Capture the cell that displays the provided text and extract its (x, y) central coordinate. 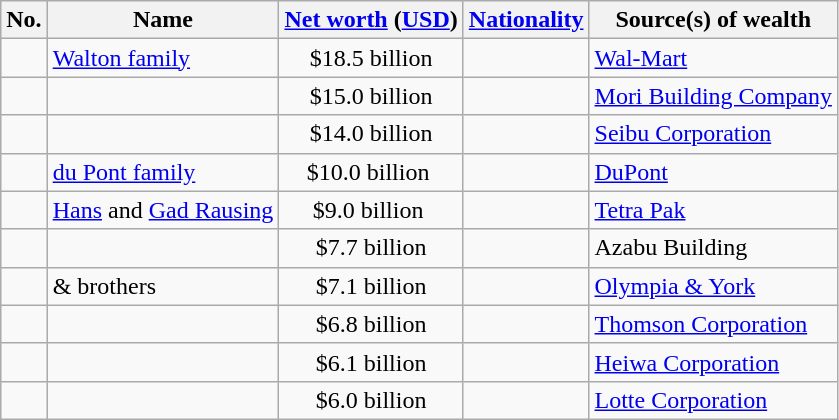
Seibu Corporation (713, 134)
$14.0 billion (371, 134)
No. (24, 20)
Lotte Corporation (713, 400)
$15.0 billion (371, 96)
$6.0 billion (371, 400)
DuPont (713, 172)
Net worth (USD) (371, 20)
$7.1 billion (371, 286)
Wal-Mart (713, 58)
Tetra Pak (713, 210)
& brothers (163, 286)
Walton family (163, 58)
Name (163, 20)
$9.0 billion (371, 210)
Hans and Gad Rausing (163, 210)
Azabu Building (713, 248)
$6.1 billion (371, 362)
Nationality (526, 20)
Source(s) of wealth (713, 20)
du Pont family (163, 172)
Heiwa Corporation (713, 362)
$10.0 billion (371, 172)
Mori Building Company (713, 96)
Thomson Corporation (713, 324)
$6.8 billion (371, 324)
$7.7 billion (371, 248)
$18.5 billion (371, 58)
Olympia & York (713, 286)
